Scan for the cell matching the given text and deliver its [x, y] coordinate at center. 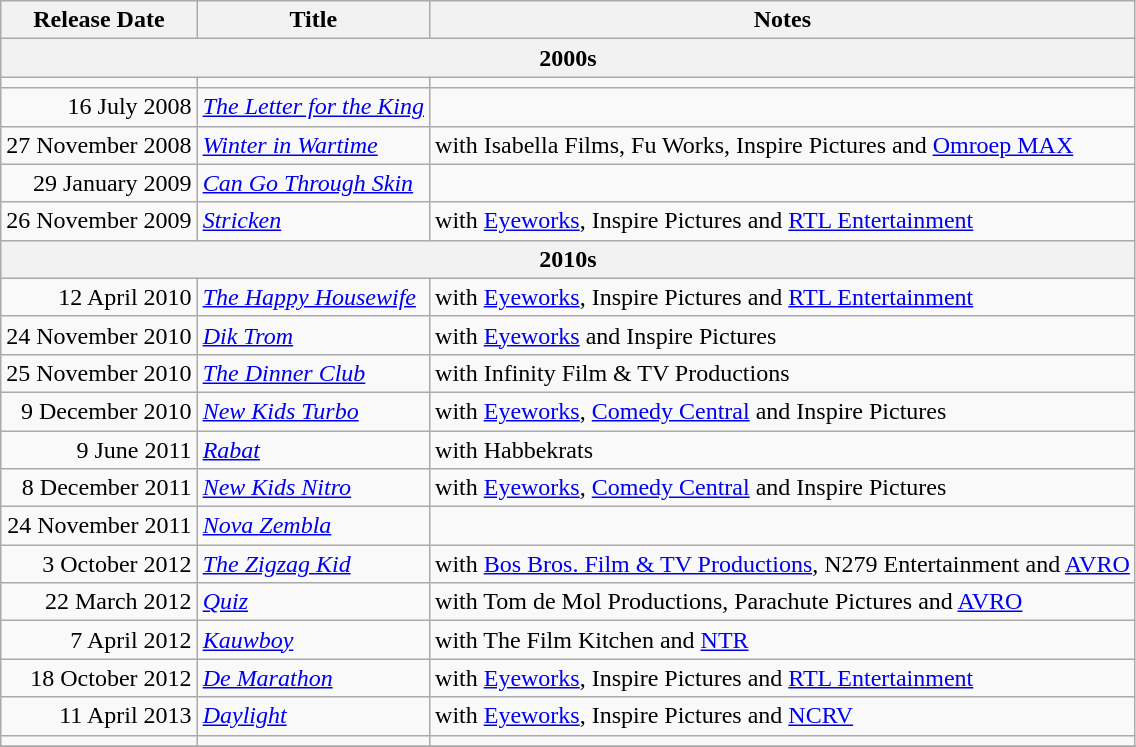
25 November 2010 [99, 373]
Daylight [313, 716]
The Dinner Club [313, 373]
Winter in Wartime [313, 145]
The Zigzag Kid [313, 564]
8 December 2011 [99, 488]
New Kids Nitro [313, 488]
24 November 2011 [99, 526]
with Tom de Mol Productions, Parachute Pictures and AVRO [783, 602]
26 November 2009 [99, 221]
16 July 2008 [99, 107]
Title [313, 20]
Stricken [313, 221]
with The Film Kitchen and NTR [783, 640]
New Kids Turbo [313, 411]
12 April 2010 [99, 297]
7 April 2012 [99, 640]
with Habbekrats [783, 449]
Dik Trom [313, 335]
Release Date [99, 20]
Can Go Through Skin [313, 183]
9 December 2010 [99, 411]
2010s [568, 259]
24 November 2010 [99, 335]
Notes [783, 20]
with Eyeworks, Inspire Pictures and NCRV [783, 716]
Rabat [313, 449]
with Isabella Films, Fu Works, Inspire Pictures and Omroep MAX [783, 145]
The Letter for the King [313, 107]
29 January 2009 [99, 183]
22 March 2012 [99, 602]
Quiz [313, 602]
Kauwboy [313, 640]
De Marathon [313, 678]
3 October 2012 [99, 564]
27 November 2008 [99, 145]
with Infinity Film & TV Productions [783, 373]
with Bos Bros. Film & TV Productions, N279 Entertainment and AVRO [783, 564]
with Eyeworks and Inspire Pictures [783, 335]
The Happy Housewife [313, 297]
Nova Zembla [313, 526]
18 October 2012 [99, 678]
2000s [568, 58]
11 April 2013 [99, 716]
9 June 2011 [99, 449]
